Locate the cell with the specified text and output its [x, y] center coordinate. 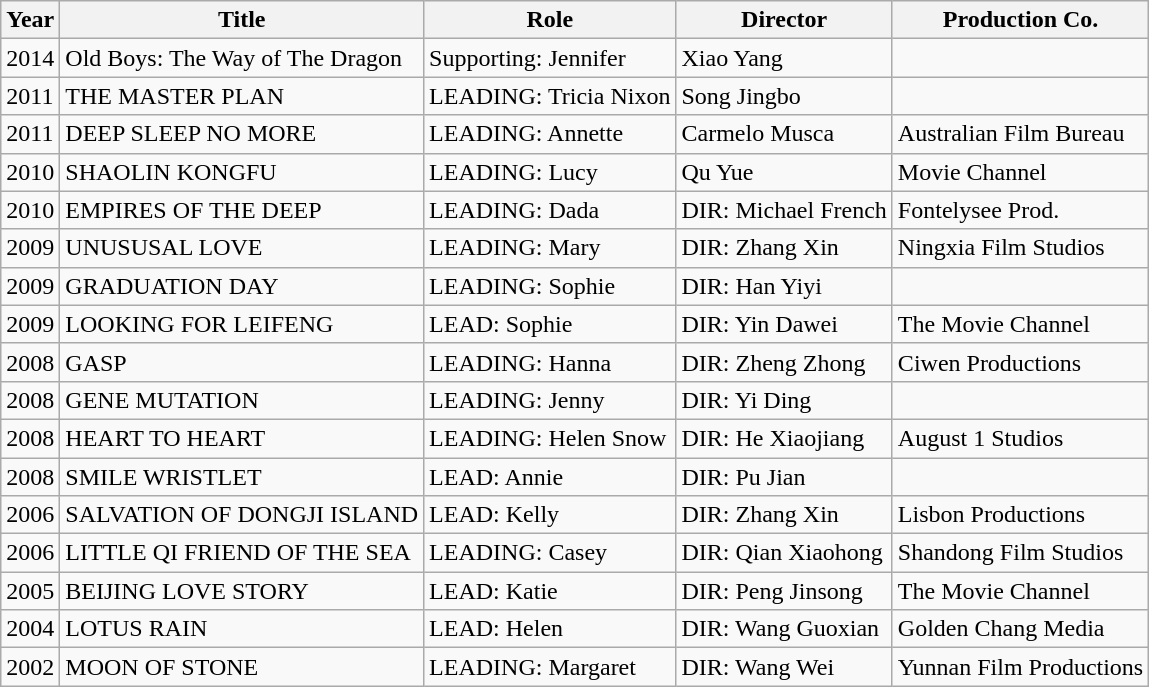
LEADING: Tricia Nixon [550, 96]
Xiao Yang [784, 58]
2004 [30, 629]
LOTUS RAIN [242, 629]
MOON OF STONE [242, 667]
LEADING: Hanna [550, 362]
2014 [30, 58]
LEADING: Sophie [550, 286]
Role [550, 20]
2002 [30, 667]
LEADING: Dada [550, 210]
Shandong Film Studios [1020, 553]
UNUSUSAL LOVE [242, 248]
EMPIRES OF THE DEEP [242, 210]
LEADING: Annette [550, 134]
LEAD: Annie [550, 477]
Ningxia Film Studios [1020, 248]
Old Boys: The Way of The Dragon [242, 58]
DIR: Michael French [784, 210]
LEADING: Casey [550, 553]
Movie Channel [1020, 172]
Title [242, 20]
LEAD: Sophie [550, 324]
SHAOLIN KONGFU [242, 172]
Song Jingbo [784, 96]
Golden Chang Media [1020, 629]
Ciwen Productions [1020, 362]
LEADING: Lucy [550, 172]
DIR: Yin Dawei [784, 324]
DIR: Pu Jian [784, 477]
Fontelysee Prod. [1020, 210]
Supporting: Jennifer [550, 58]
LEADING: Helen Snow [550, 438]
DIR: Yi Ding [784, 400]
THE MASTER PLAN [242, 96]
DIR: Wang Guoxian [784, 629]
LEADING: Margaret [550, 667]
2005 [30, 591]
Carmelo Musca [784, 134]
SALVATION OF DONGJI ISLAND [242, 515]
Australian Film Bureau [1020, 134]
LITTLE QI FRIEND OF THE SEA [242, 553]
LEAD: Helen [550, 629]
August 1 Studios [1020, 438]
LEADING: Mary [550, 248]
Director [784, 20]
DIR: Qian Xiaohong [784, 553]
LEAD: Katie [550, 591]
SMILE WRISTLET [242, 477]
HEART TO HEART [242, 438]
Year [30, 20]
GASP [242, 362]
Qu Yue [784, 172]
Production Co. [1020, 20]
BEIJING LOVE STORY [242, 591]
DIR: Wang Wei [784, 667]
DIR: Peng Jinsong [784, 591]
LOOKING FOR LEIFENG [242, 324]
GENE MUTATION [242, 400]
Yunnan Film Productions [1020, 667]
DIR: Zheng Zhong [784, 362]
DIR: He Xiaojiang [784, 438]
LEADING: Jenny [550, 400]
DIR: Han Yiyi [784, 286]
LEAD: Kelly [550, 515]
DEEP SLEEP NO MORE [242, 134]
Lisbon Productions [1020, 515]
GRADUATION DAY [242, 286]
